Search for the cell housing the specified text and yield its (x, y) center coordinate. 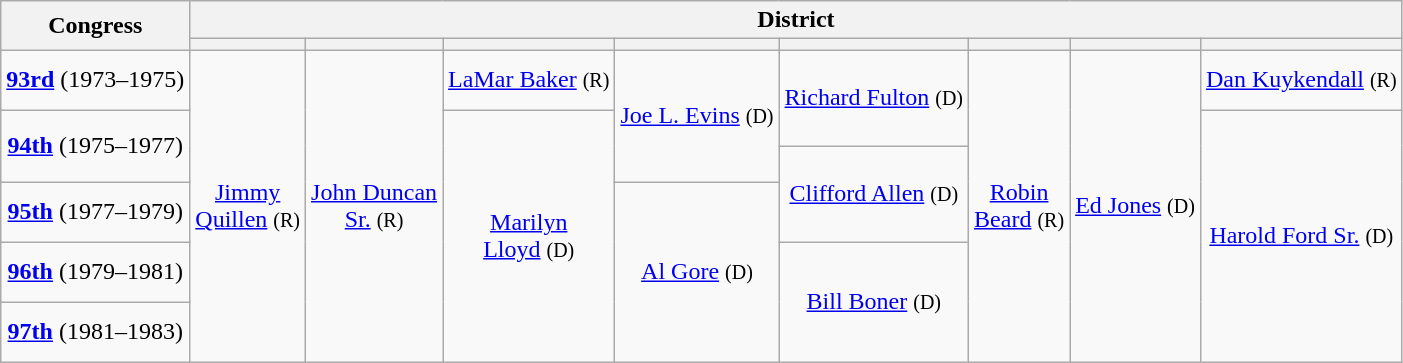
Harold Ford Sr. (D) (1301, 236)
District (796, 20)
Bill Boner (D) (874, 302)
Richard Fulton (D) (874, 98)
Ed Jones (D) (1136, 206)
95th (1977–1979) (96, 212)
96th (1979–1981) (96, 272)
Clifford Allen (D) (874, 194)
Al Gore (D) (697, 272)
LaMar Baker (R) (529, 80)
MarilynLloyd (D) (529, 236)
RobinBeard (R) (1020, 206)
93rd (1973–1975) (96, 80)
John DuncanSr. (R) (374, 206)
94th (1975–1977) (96, 146)
JimmyQuillen (R) (248, 206)
Congress (96, 26)
Joe L. Evins (D) (697, 116)
Dan Kuykendall (R) (1301, 80)
97th (1981–1983) (96, 332)
